Extract the [X, Y] coordinate from the center of the cell holding the provided text.  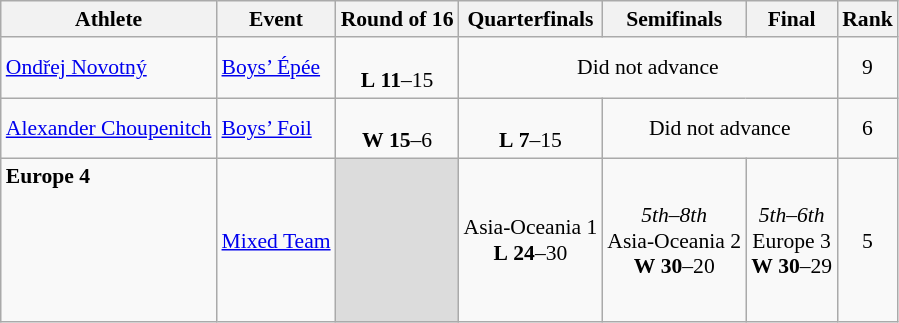
Rank [868, 19]
Event [276, 19]
5th–6thEurope 3 W 30–29 [792, 240]
Quarterfinals [531, 19]
Ondřej Novotný [109, 68]
5th–8thAsia-Oceania 2 W 30–20 [674, 240]
Athlete [109, 19]
Boys’ Foil [276, 128]
Europe 4 [109, 240]
L 7–15 [531, 128]
9 [868, 68]
Alexander Choupenitch [109, 128]
Round of 16 [398, 19]
6 [868, 128]
Mixed Team [276, 240]
Final [792, 19]
5 [868, 240]
Semifinals [674, 19]
L 11–15 [398, 68]
Asia-Oceania 1 L 24–30 [531, 240]
W 15–6 [398, 128]
Boys’ Épée [276, 68]
